Search for the cell housing the specified text and yield its (x, y) center coordinate. 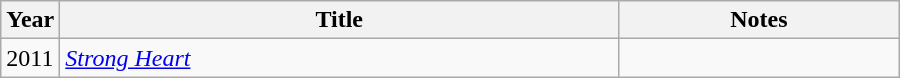
Title (340, 20)
Strong Heart (340, 58)
2011 (30, 58)
Notes (760, 20)
Year (30, 20)
